Scan for the cell matching the given text and deliver its [X, Y] coordinate at center. 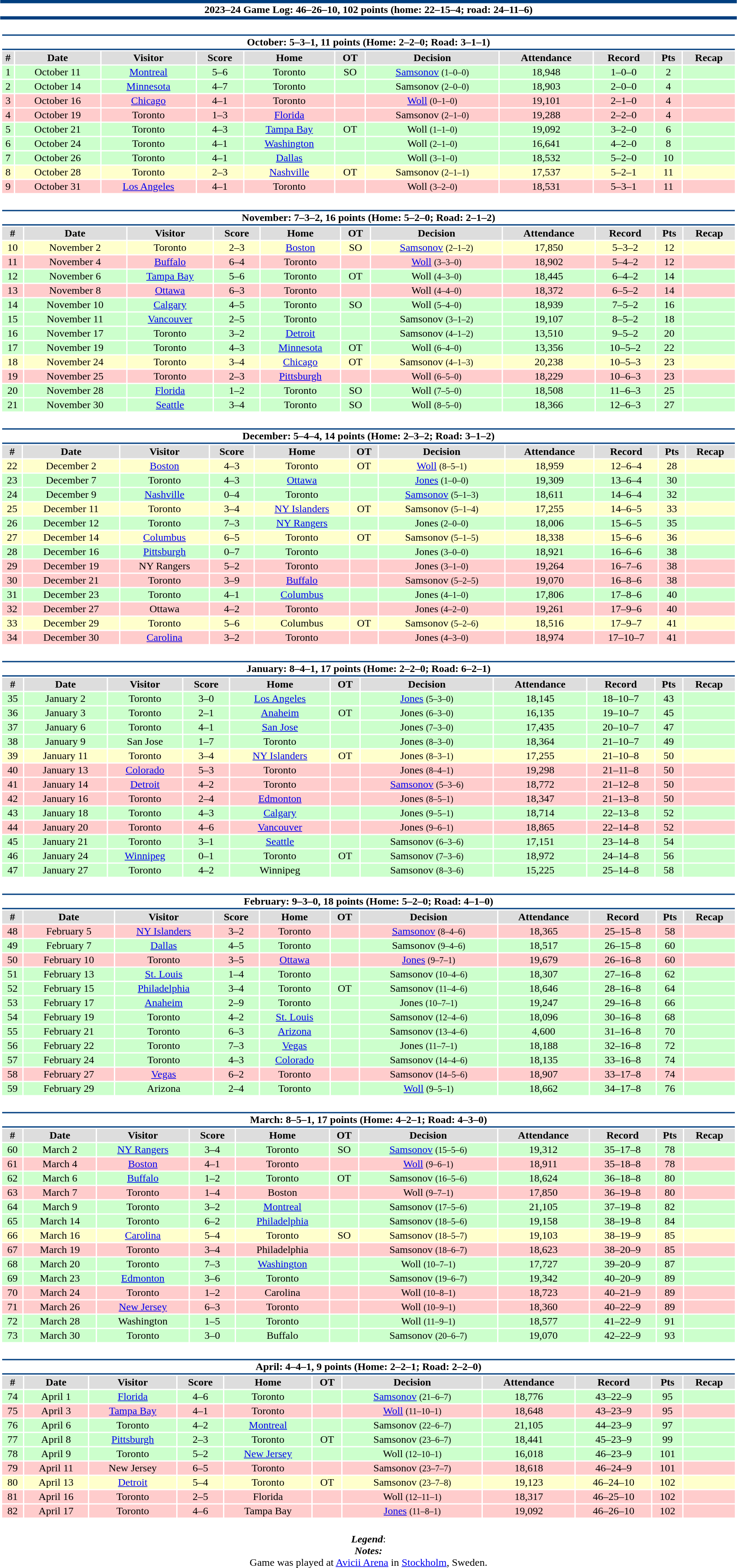
27–16–8 [623, 974]
January 9 [65, 741]
51 [12, 974]
Samsonov (18–5–6) [428, 1221]
18,974 [550, 637]
April 6 [56, 1425]
18,516 [550, 623]
18,317 [529, 1497]
67 [12, 1250]
19,107 [549, 319]
18,365 [544, 931]
46–23–9 [614, 1454]
January 18 [65, 813]
March 9 [60, 1207]
2–0–0 [624, 86]
Woll (5–4–0) [436, 305]
5–3–1 [624, 187]
Samsonov (2–1–1) [432, 172]
23–14–8 [621, 842]
18,939 [549, 305]
18,618 [529, 1468]
18,366 [549, 405]
Samsonov (1–0–0) [432, 72]
18,508 [549, 390]
1 [8, 72]
November 24 [75, 362]
April: 4–4–1, 9 points (Home: 2–2–1; Road: 2–2–0) [368, 1367]
Jones (4–1–0) [442, 595]
18,307 [544, 974]
October 21 [58, 130]
29 [12, 566]
5–4–2 [625, 262]
March 30 [60, 1336]
January: 8–4–1, 17 points (Home: 2–2–0; Road: 6–2–1) [368, 669]
January 27 [65, 870]
December 23 [71, 595]
March 4 [60, 1164]
18,372 [549, 291]
February 13 [69, 974]
Samsonov (16–5–6) [428, 1178]
December 11 [71, 509]
17,727 [543, 1264]
February 15 [69, 988]
18,959 [550, 466]
8–5–2 [625, 319]
January 21 [65, 842]
65 [12, 1221]
34–17–8 [623, 1089]
57 [12, 1060]
Samsonov (8–3–6) [427, 870]
January 3 [65, 713]
April 1 [56, 1396]
53 [12, 1003]
December 7 [71, 480]
9–5–2 [625, 333]
13 [12, 291]
December 14 [71, 538]
46–25–10 [614, 1497]
77 [12, 1440]
0–7 [232, 552]
Woll (10–8–1) [428, 1292]
19,103 [543, 1235]
Samsonov (15–5–6) [428, 1149]
Samsonov (2–0–0) [432, 86]
January 20 [65, 827]
16–6–6 [626, 552]
16,018 [529, 1454]
November 25 [75, 377]
22–13–8 [621, 813]
9 [8, 187]
18,531 [546, 187]
18,776 [529, 1396]
November: 7–3–2, 16 points (Home: 5–2–0; Road: 2–1–2) [368, 218]
16,641 [546, 143]
17,151 [540, 842]
Woll (7–5–0) [436, 390]
Samsonov (19–6–7) [428, 1279]
Woll (4–3–0) [436, 276]
40–21–9 [623, 1292]
October 16 [58, 101]
Samsonov (23–6–7) [412, 1440]
Samsonov (23–7–8) [412, 1482]
46–26–10 [614, 1511]
32–16–8 [623, 1045]
November 2 [75, 247]
3–6 [212, 1279]
18,648 [529, 1411]
3–1 [206, 842]
18,903 [546, 86]
17,806 [550, 595]
19,679 [544, 960]
18,445 [549, 276]
18,229 [549, 377]
Samsonov (6–3–6) [427, 842]
January 24 [65, 856]
18,772 [540, 785]
Samsonov (17–5–6) [428, 1207]
Woll (3–3–0) [436, 262]
Jones (4–3–0) [442, 637]
18,646 [544, 988]
November 19 [75, 348]
13,356 [549, 348]
April 13 [56, 1482]
Woll (8–5–0) [436, 405]
March 16 [60, 1235]
35–17–8 [623, 1149]
March 23 [60, 1279]
March 26 [60, 1307]
15–6–6 [626, 538]
13–6–4 [626, 480]
February 24 [69, 1060]
Woll (3–1–0) [432, 158]
30–16–8 [623, 1017]
November 10 [75, 305]
April 8 [56, 1440]
16–8–6 [626, 580]
43–23–9 [614, 1411]
Samsonov (9–4–6) [429, 946]
2–1–0 [624, 101]
April 3 [56, 1411]
18,006 [550, 523]
March 14 [60, 1221]
71 [12, 1307]
10–5–3 [625, 362]
39 [13, 756]
59 [12, 1089]
12–6–4 [626, 466]
Woll (4–4–0) [436, 291]
19,312 [543, 1149]
December 27 [71, 609]
17–9–6 [626, 609]
19,123 [529, 1482]
Samsonov (5–1–5) [442, 538]
16,135 [540, 713]
1–5 [212, 1321]
18,662 [544, 1089]
42–22–9 [623, 1336]
17–10–7 [626, 637]
40–22–9 [623, 1307]
13,510 [549, 333]
63 [12, 1193]
2023–24 Game Log: 46–26–10, 102 points (home: 22–15–4; road: 24–11–6) [368, 10]
21–11–8 [621, 770]
18–10–7 [621, 699]
18,902 [549, 262]
18,611 [550, 494]
6–4 [236, 262]
December 9 [71, 494]
18,347 [540, 799]
Jones (5–3–0) [427, 699]
5–3–2 [625, 247]
17–8–6 [626, 595]
Jones (8–5–1) [427, 799]
October 24 [58, 143]
18,577 [543, 1321]
19,309 [550, 480]
February 5 [69, 931]
March 24 [60, 1292]
44 [13, 827]
5 [8, 130]
Jones (11–7–1) [429, 1045]
36–18–8 [623, 1178]
21–13–8 [621, 799]
December 21 [71, 580]
1–3 [220, 115]
38–20–9 [623, 1250]
Samsonov (5–1–3) [442, 494]
March 20 [60, 1264]
3–2–0 [624, 130]
Jones (9–6–1) [427, 827]
18,624 [543, 1178]
February 10 [69, 960]
Samsonov (4–1–2) [436, 333]
25–14–8 [621, 870]
January 2 [65, 699]
34 [12, 637]
19,247 [544, 1003]
Samsonov (14–5–6) [429, 1074]
73 [12, 1336]
41–22–9 [623, 1321]
42 [13, 799]
21–10–8 [621, 756]
4–2–0 [624, 143]
24 [12, 494]
January 13 [65, 770]
7 [8, 158]
Samsonov (14–4–6) [429, 1060]
November 4 [75, 262]
18,145 [540, 699]
18,096 [544, 1017]
April 11 [56, 1468]
April 16 [56, 1497]
12–6–3 [625, 405]
March 7 [60, 1193]
18,441 [529, 1440]
Samsonov (4–1–3) [436, 362]
15–6–5 [626, 523]
48 [12, 931]
Samsonov (5–2–5) [442, 580]
Woll (6–4–0) [436, 348]
19–10–7 [621, 713]
24–14–8 [621, 856]
81 [12, 1497]
Jones (8–3–0) [427, 741]
15,225 [540, 870]
Samsonov (5–3–6) [427, 785]
Samsonov (22–6–7) [412, 1425]
Woll (0–1–0) [432, 101]
19,342 [543, 1279]
19,261 [550, 609]
18,921 [550, 552]
November 28 [75, 390]
99 [668, 1440]
January 6 [65, 727]
18,338 [550, 538]
Samsonov (20–6–7) [428, 1336]
10–5–2 [625, 348]
40–20–9 [623, 1279]
February 29 [69, 1089]
5–2–0 [624, 158]
Samsonov (18–6–7) [428, 1250]
1–0–0 [624, 72]
91 [669, 1321]
38–19–8 [623, 1221]
69 [12, 1279]
4–7 [220, 86]
Jones (10–7–1) [429, 1003]
February: 9–3–0, 18 points (Home: 5–2–0; Road: 4–1–0) [368, 901]
Woll (3–2–0) [432, 187]
26–16–8 [623, 960]
Woll (8–5–1) [442, 466]
18,948 [546, 72]
February 19 [69, 1017]
November 6 [75, 276]
Woll (1–1–0) [432, 130]
14–6–5 [626, 509]
Samsonov (3–1–2) [436, 319]
October 28 [58, 172]
Samsonov (18–5–7) [428, 1235]
3–5 [236, 960]
January 14 [65, 785]
19,288 [546, 115]
February 17 [69, 1003]
Jones (11–8–1) [412, 1511]
18,972 [540, 856]
11–6–3 [625, 390]
79 [12, 1468]
Samsonov (2–1–0) [432, 115]
Jones (3–1–0) [442, 566]
February 7 [69, 946]
Jones (9–5–1) [427, 813]
17 [12, 348]
5–3 [206, 770]
21 [12, 405]
19,298 [540, 770]
21–12–8 [621, 785]
March 6 [60, 1178]
7–5–2 [625, 305]
January 11 [65, 756]
33–17–8 [623, 1074]
93 [669, 1336]
45–23–9 [614, 1440]
18,907 [544, 1074]
January 16 [65, 799]
19,101 [546, 101]
December 12 [71, 523]
December 2 [71, 466]
17,435 [540, 727]
March: 8–5–1, 17 points (Home: 4–2–1; Road: 4–3–0) [368, 1120]
18,364 [540, 741]
Samsonov (7–3–6) [427, 856]
November 11 [75, 319]
2–9 [236, 1003]
33–16–8 [623, 1060]
December 19 [71, 566]
Woll (10–9–1) [428, 1307]
Woll (12–10–1) [412, 1454]
Woll (11–10–1) [412, 1411]
37–19–8 [623, 1207]
December: 5–4–4, 14 points (Home: 2–3–2; Road: 3–1–2) [368, 436]
December 30 [71, 637]
15 [12, 319]
2–2–0 [624, 115]
6–5–2 [625, 291]
19 [12, 377]
22–14–8 [621, 827]
March 19 [60, 1250]
Jones (8–3–1) [427, 756]
Samsonov (13–4–6) [429, 1032]
Jones (9–7–1) [429, 960]
28–16–8 [623, 988]
46 [13, 856]
35–18–8 [623, 1164]
October 26 [58, 158]
31 [12, 595]
18,865 [540, 827]
31–16–8 [623, 1032]
Jones (2–0–0) [442, 523]
October 11 [58, 72]
18,517 [544, 946]
26 [12, 523]
18,188 [544, 1045]
Samsonov (11–4–6) [429, 988]
3 [8, 101]
November 30 [75, 405]
97 [668, 1425]
4,600 [544, 1032]
November 8 [75, 291]
Woll (6–5–0) [436, 377]
March 2 [60, 1149]
Jones (6–3–0) [427, 713]
October 31 [58, 187]
February 21 [69, 1032]
84 [669, 1221]
Woll (9–6–1) [428, 1164]
10–6–3 [625, 377]
44–23–9 [614, 1425]
Samsonov (21–6–7) [412, 1396]
29–16–8 [623, 1003]
Jones (4–2–0) [442, 609]
5–2–1 [624, 172]
March 28 [60, 1321]
October 14 [58, 86]
75 [12, 1411]
18,532 [546, 158]
21–10–7 [621, 741]
19,158 [543, 1221]
55 [12, 1032]
October: 5–3–1, 11 points (Home: 2–2–0; Road: 3–1–1) [368, 42]
18,714 [540, 813]
18,360 [543, 1307]
18,911 [543, 1164]
April 9 [56, 1454]
April 17 [56, 1511]
16–7–6 [626, 566]
February 22 [69, 1045]
Jones (8–4–1) [427, 770]
Samsonov (5–1–4) [442, 509]
0–1 [206, 856]
18,723 [543, 1292]
14–6–4 [626, 494]
Woll (9–7–1) [428, 1193]
20,238 [549, 362]
Woll (2–1–0) [432, 143]
October 19 [58, 115]
Samsonov (8–4–6) [429, 931]
December 29 [71, 623]
Woll (11–9–1) [428, 1321]
17–9–7 [626, 623]
25–15–8 [623, 931]
2–1 [206, 713]
20–10–7 [621, 727]
18,135 [544, 1060]
36–19–8 [623, 1193]
Samsonov (2–1–2) [436, 247]
Woll (10–7–1) [428, 1264]
Jones (7–3–0) [427, 727]
Woll (12–11–1) [412, 1497]
1–7 [206, 741]
46–24–9 [614, 1468]
Samsonov (5–2–6) [442, 623]
46–24–10 [614, 1482]
Samsonov (23–7–7) [412, 1468]
November 17 [75, 333]
61 [12, 1164]
6–4–2 [625, 276]
Samsonov (10–4–6) [429, 974]
Jones (1–0–0) [442, 480]
0–4 [232, 494]
17,537 [546, 172]
3–9 [232, 580]
38–19–9 [623, 1235]
87 [669, 1264]
18,623 [543, 1250]
37 [13, 727]
26–15–8 [623, 946]
December 16 [71, 552]
19,264 [550, 566]
43–22–9 [614, 1396]
February 27 [69, 1074]
39–20–9 [623, 1264]
Jones (3–0–0) [442, 552]
Samsonov (12–4–6) [429, 1017]
Woll (9–5–1) [429, 1089]
